Find where the given text appears and provide that cell's center as [x, y] coordinate. 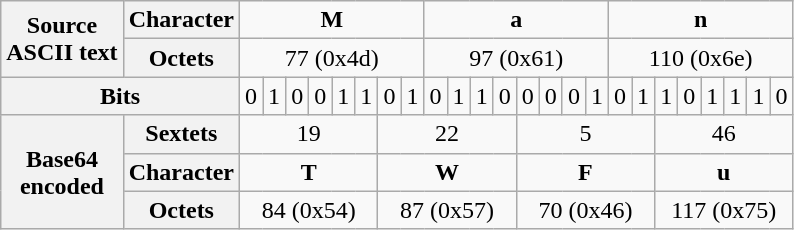
117 (0x75) [724, 210]
19 [308, 134]
110 (0x6e) [700, 58]
Base64encoded [62, 172]
Bits [120, 96]
97 (0x61) [516, 58]
70 (0x46) [585, 210]
a [516, 20]
5 [585, 134]
W [447, 172]
46 [724, 134]
Source ASCII text [62, 39]
87 (0x57) [447, 210]
22 [447, 134]
84 (0x54) [308, 210]
F [585, 172]
Sextets [181, 134]
n [700, 20]
M [331, 20]
u [724, 172]
77 (0x4d) [331, 58]
T [308, 172]
